Detect which cell encompasses the target text, then output its [X, Y] center coordinate. 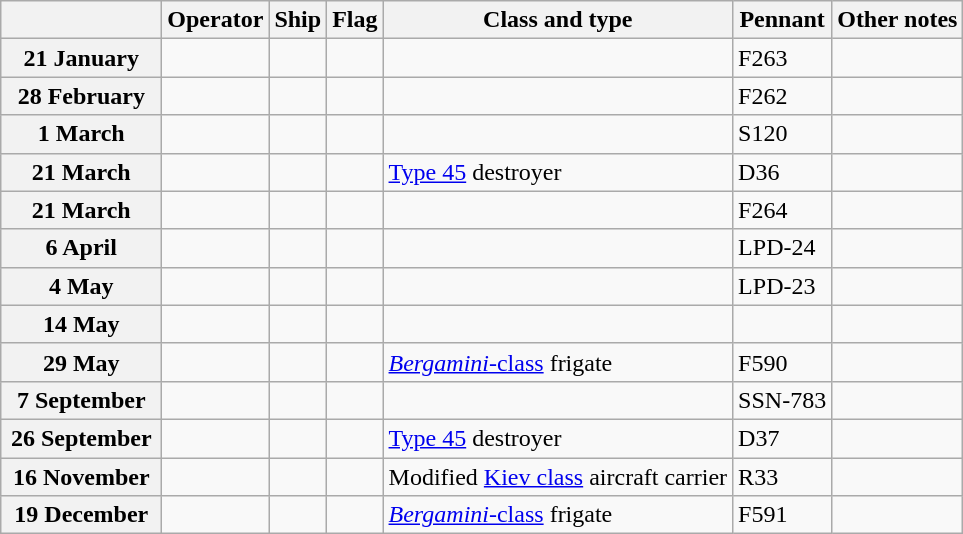
D37 [782, 438]
29 May [82, 362]
F591 [782, 515]
16 November [82, 477]
1 March [82, 134]
Flag [355, 20]
D36 [782, 172]
F264 [782, 210]
28 February [82, 96]
21 January [82, 58]
7 September [82, 400]
Class and type [558, 20]
LPD-23 [782, 286]
Ship [298, 20]
4 May [82, 286]
26 September [82, 438]
Other notes [898, 20]
F590 [782, 362]
19 December [82, 515]
6 April [82, 248]
14 May [82, 324]
Modified Kiev class aircraft carrier [558, 477]
Pennant [782, 20]
LPD-24 [782, 248]
Operator [216, 20]
F262 [782, 96]
SSN-783 [782, 400]
F263 [782, 58]
R33 [782, 477]
S120 [782, 134]
